Detect which cell encompasses the target text, then output its [X, Y] center coordinate. 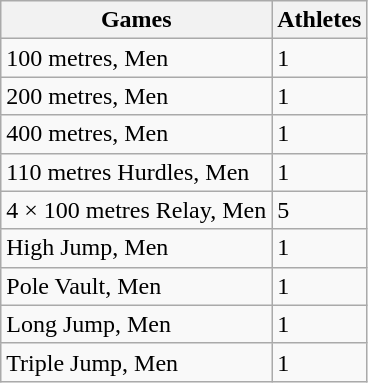
4 × 100 metres Relay, Men [136, 210]
5 [320, 210]
110 metres Hurdles, Men [136, 172]
Athletes [320, 20]
100 metres, Men [136, 58]
Long Jump, Men [136, 324]
400 metres, Men [136, 134]
Triple Jump, Men [136, 362]
Pole Vault, Men [136, 286]
Games [136, 20]
200 metres, Men [136, 96]
High Jump, Men [136, 248]
